Determine the [x, y] coordinate at the center of the cell enclosing the given text.  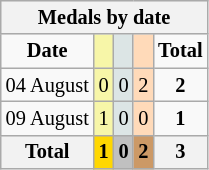
Medals by date [104, 17]
09 August [48, 118]
04 August [48, 85]
Date [48, 51]
3 [180, 152]
